Detect which cell encompasses the target text, then output its (x, y) center coordinate. 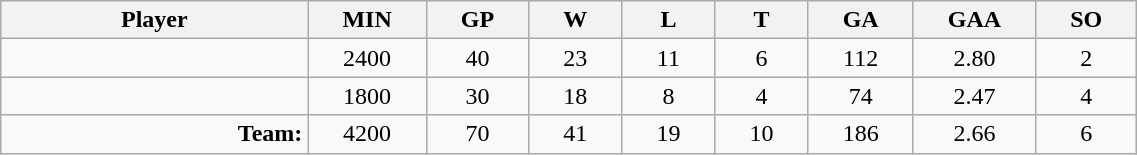
2 (1086, 58)
W (576, 20)
2.80 (974, 58)
74 (860, 96)
GAA (974, 20)
GP (477, 20)
SO (1086, 20)
2400 (367, 58)
40 (477, 58)
10 (762, 134)
186 (860, 134)
1800 (367, 96)
L (668, 20)
T (762, 20)
GA (860, 20)
Player (154, 20)
4200 (367, 134)
70 (477, 134)
23 (576, 58)
MIN (367, 20)
18 (576, 96)
19 (668, 134)
Team: (154, 134)
30 (477, 96)
112 (860, 58)
2.66 (974, 134)
41 (576, 134)
11 (668, 58)
8 (668, 96)
2.47 (974, 96)
